Provide the [x, y] coordinate of the cell's center where the given text is located.  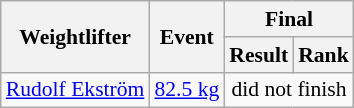
Result [258, 55]
did not finish [288, 90]
Rudolf Ekström [76, 90]
Event [186, 36]
Rank [324, 55]
Weightlifter [76, 36]
82.5 kg [186, 90]
Final [288, 19]
